Return the [X, Y] coordinate for the center point of the cell that contains the specified text.  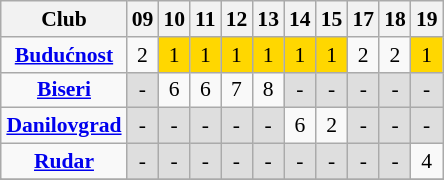
11 [206, 19]
Club [64, 19]
19 [427, 19]
8 [268, 90]
09 [143, 19]
7 [237, 90]
17 [363, 19]
Danilovgrad [64, 126]
4 [427, 162]
12 [237, 19]
14 [300, 19]
18 [395, 19]
15 [332, 19]
Rudar [64, 162]
10 [174, 19]
13 [268, 19]
Biseri [64, 90]
Budućnost [64, 55]
